Identify which cell holds the provided text, then report its [x, y] central coordinate. 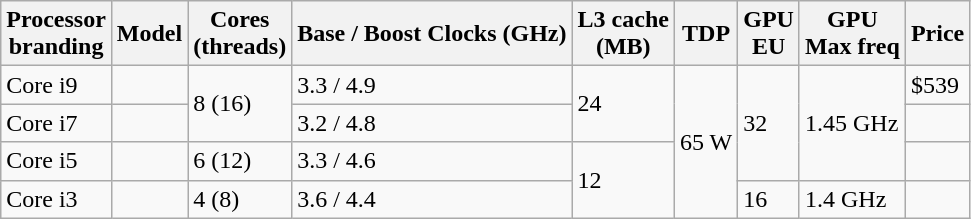
3.3 / 4.6 [432, 161]
$539 [937, 85]
Processorbranding [56, 34]
32 [769, 123]
4 (8) [240, 199]
Core i5 [56, 161]
GPUEU [769, 34]
8 (16) [240, 104]
Core i9 [56, 85]
Base / Boost Clocks (GHz) [432, 34]
Core i7 [56, 123]
6 (12) [240, 161]
24 [623, 104]
TDP [706, 34]
3.3 / 4.9 [432, 85]
Model [149, 34]
Cores(threads) [240, 34]
Core i3 [56, 199]
GPUMax freq [852, 34]
3.6 / 4.4 [432, 199]
65 W [706, 142]
Price [937, 34]
3.2 / 4.8 [432, 123]
1.4 GHz [852, 199]
12 [623, 180]
1.45 GHz [852, 123]
L3 cache(MB) [623, 34]
16 [769, 199]
